Determine the [x, y] coordinate at the center of the cell enclosing the given text.  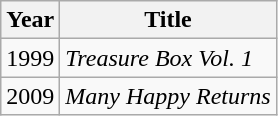
Many Happy Returns [168, 96]
1999 [30, 58]
Title [168, 20]
2009 [30, 96]
Treasure Box Vol. 1 [168, 58]
Year [30, 20]
